Find where the given text appears and provide that cell's center as (X, Y) coordinate. 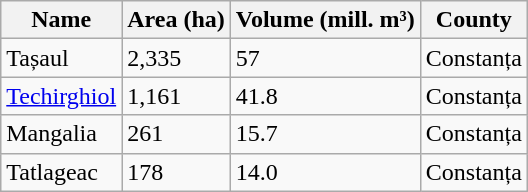
Name (62, 20)
Tașaul (62, 58)
261 (176, 134)
Mangalia (62, 134)
Techirghiol (62, 96)
57 (325, 58)
Tatlageac (62, 172)
2,335 (176, 58)
Volume (mill. m³) (325, 20)
County (474, 20)
14.0 (325, 172)
15.7 (325, 134)
178 (176, 172)
Area (ha) (176, 20)
1,161 (176, 96)
41.8 (325, 96)
